Detect which cell encompasses the target text, then output its (X, Y) center coordinate. 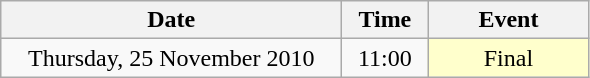
11:00 (385, 58)
Event (508, 20)
Final (508, 58)
Time (385, 20)
Date (172, 20)
Thursday, 25 November 2010 (172, 58)
